Identify which cell holds the provided text, then report its [x, y] central coordinate. 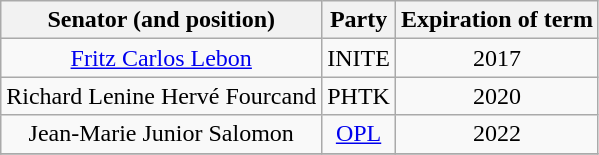
Senator (and position) [162, 20]
Expiration of term [496, 20]
2017 [496, 58]
Jean-Marie Junior Salomon [162, 134]
Fritz Carlos Lebon [162, 58]
INITE [359, 58]
Richard Lenine Hervé Fourcand [162, 96]
2020 [496, 96]
PHTK [359, 96]
2022 [496, 134]
OPL [359, 134]
Party [359, 20]
